Scan for the cell matching the given text and deliver its [X, Y] coordinate at center. 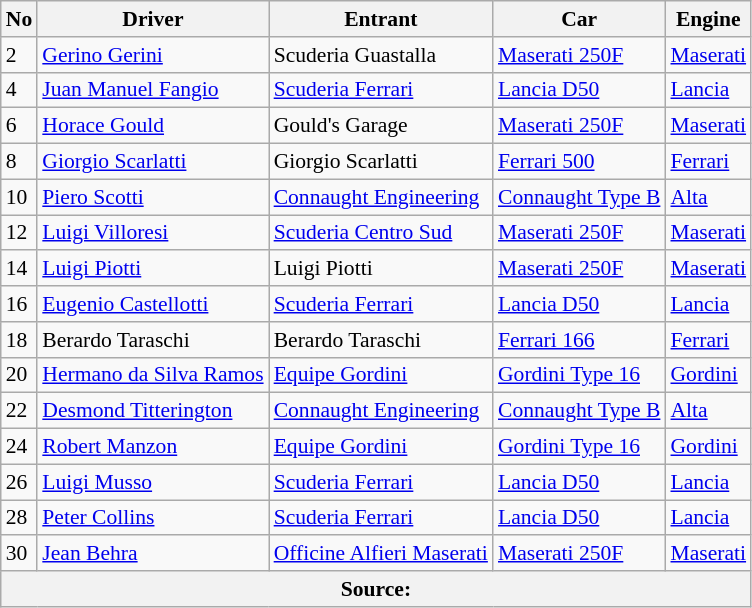
2 [20, 55]
Desmond Titterington [152, 411]
Engine [708, 19]
12 [20, 233]
Officine Alfieri Maserati [381, 554]
Scuderia Centro Sud [381, 233]
8 [20, 162]
24 [20, 447]
Luigi Villoresi [152, 233]
14 [20, 269]
Eugenio Castellotti [152, 304]
26 [20, 482]
Robert Manzon [152, 447]
Juan Manuel Fangio [152, 90]
Horace Gould [152, 126]
Driver [152, 19]
22 [20, 411]
Jean Behra [152, 554]
10 [20, 197]
Car [580, 19]
6 [20, 126]
Ferrari 166 [580, 340]
20 [20, 375]
4 [20, 90]
Piero Scotti [152, 197]
Luigi Musso [152, 482]
30 [20, 554]
28 [20, 518]
Scuderia Guastalla [381, 55]
16 [20, 304]
18 [20, 340]
Gerino Gerini [152, 55]
Ferrari 500 [580, 162]
No [20, 19]
Entrant [381, 19]
Peter Collins [152, 518]
Hermano da Silva Ramos [152, 375]
Source: [376, 589]
Gould's Garage [381, 126]
